From the cell containing the given text, extract its center point as (X, Y) coordinate. 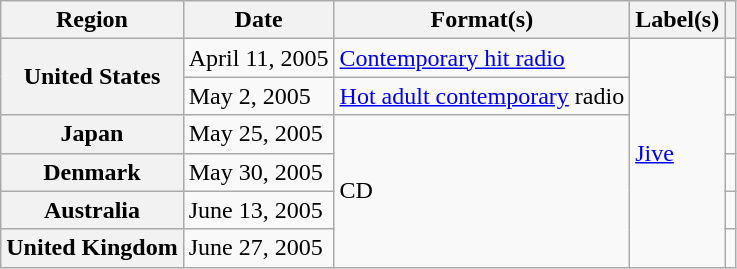
Label(s) (678, 20)
April 11, 2005 (258, 58)
Australia (92, 210)
CD (482, 191)
May 2, 2005 (258, 96)
Format(s) (482, 20)
Contemporary hit radio (482, 58)
Denmark (92, 172)
Japan (92, 134)
Region (92, 20)
Hot adult contemporary radio (482, 96)
United Kingdom (92, 248)
Date (258, 20)
June 13, 2005 (258, 210)
June 27, 2005 (258, 248)
United States (92, 77)
May 25, 2005 (258, 134)
May 30, 2005 (258, 172)
Jive (678, 153)
